Search for the cell housing the specified text and yield its [x, y] center coordinate. 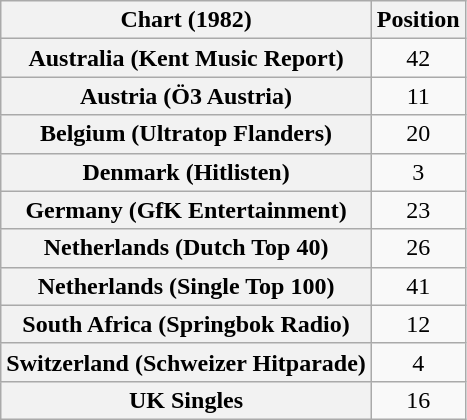
16 [418, 400]
Australia (Kent Music Report) [186, 58]
Belgium (Ultratop Flanders) [186, 134]
41 [418, 286]
Netherlands (Dutch Top 40) [186, 248]
26 [418, 248]
Chart (1982) [186, 20]
3 [418, 172]
Position [418, 20]
Germany (GfK Entertainment) [186, 210]
42 [418, 58]
Austria (Ö3 Austria) [186, 96]
Netherlands (Single Top 100) [186, 286]
South Africa (Springbok Radio) [186, 324]
Denmark (Hitlisten) [186, 172]
Switzerland (Schweizer Hitparade) [186, 362]
20 [418, 134]
11 [418, 96]
12 [418, 324]
4 [418, 362]
23 [418, 210]
UK Singles [186, 400]
